Output the [X, Y] coordinate of the center of the cell containing the given text.  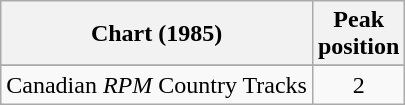
Chart (1985) [157, 34]
Peakposition [358, 34]
2 [358, 85]
Canadian RPM Country Tracks [157, 85]
